From the cell containing the given text, extract its center point as (X, Y) coordinate. 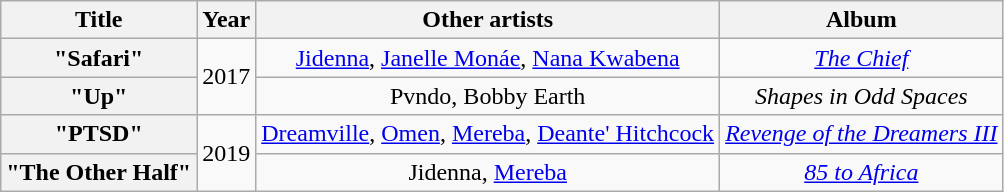
Jidenna, Janelle Monáe, Nana Kwabena (488, 58)
The Chief (862, 58)
Pvndo, Bobby Earth (488, 96)
Revenge of the Dreamers III (862, 134)
"Up" (99, 96)
Dreamville, Omen, Mereba, Deante' Hitchcock (488, 134)
Shapes in Odd Spaces (862, 96)
"PTSD" (99, 134)
Other artists (488, 20)
Album (862, 20)
2019 (226, 153)
"Safari" (99, 58)
Jidenna, Mereba (488, 172)
2017 (226, 77)
"The Other Half" (99, 172)
Year (226, 20)
Title (99, 20)
85 to Africa (862, 172)
